From the cell containing the given text, extract its center point as (X, Y) coordinate. 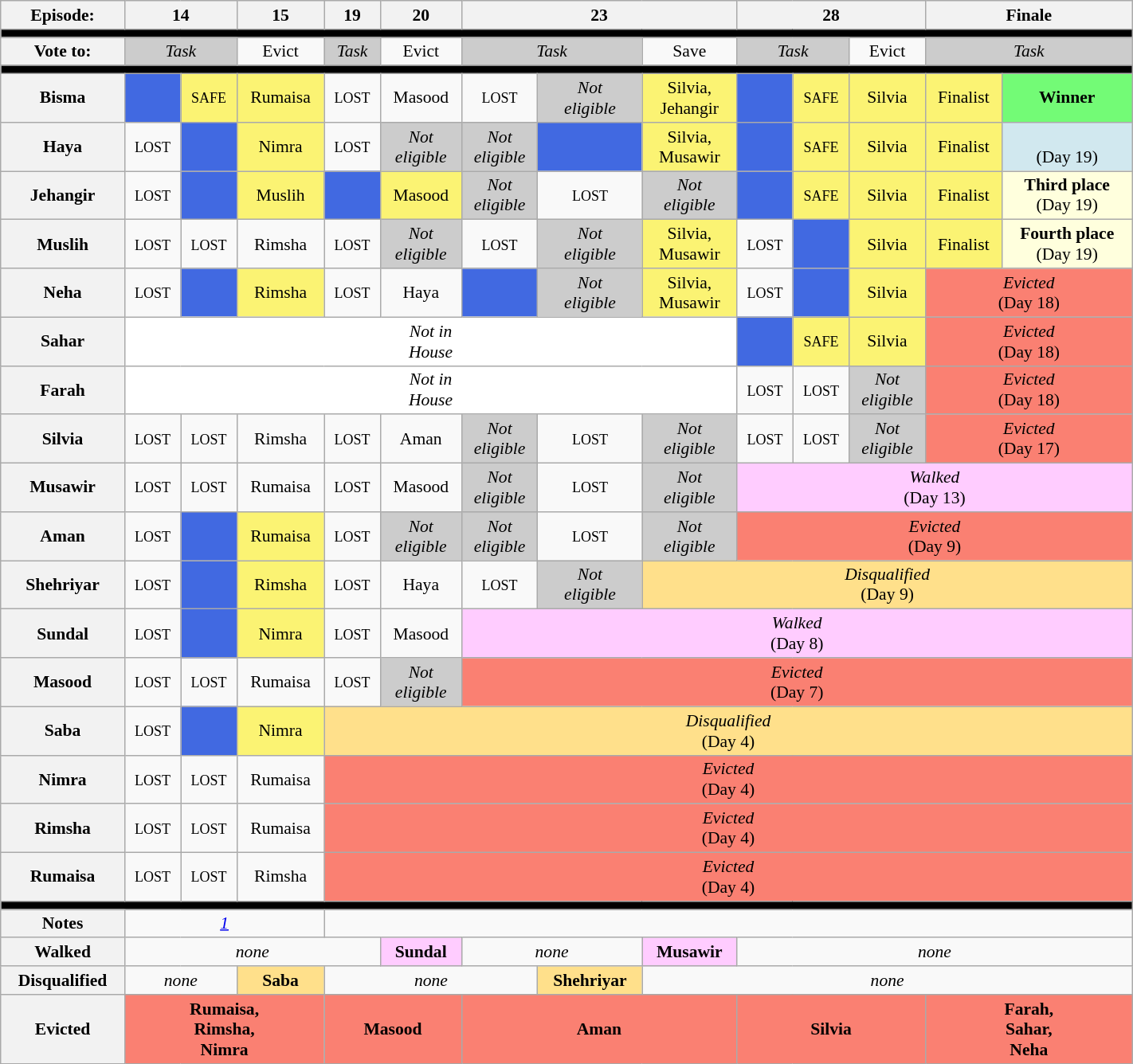
Jehangir (63, 196)
20 (421, 15)
Rumaisa,Rimsha,Nimra (224, 1029)
(Day 19) (1067, 147)
Bisma (63, 99)
Winner (1067, 99)
Evicted(Day 17) (1029, 440)
19 (352, 15)
Walked (Day 8) (797, 634)
Farah (63, 390)
Evicted (63, 1029)
1 (224, 924)
28 (832, 15)
Farah,Sahar,Neha (1029, 1029)
Episode: (63, 15)
Walked (Day 13) (935, 487)
Disqualified(Day 9) (888, 585)
23 (599, 15)
Third place(Day 19) (1067, 196)
15 (280, 15)
Save (690, 52)
Neha (63, 293)
Evicted(Day 7) (797, 682)
Fourth place(Day 19) (1067, 244)
Notes (63, 924)
Walked (63, 953)
Finale (1029, 15)
Disqualified (63, 980)
14 (180, 15)
Evicted(Day 9) (935, 537)
Vote to: (63, 52)
Disqualified(Day 4) (728, 731)
Sahar (63, 341)
Silvia,Jehangir (690, 99)
